Determine the [x, y] coordinate at the center of the cell enclosing the given text.  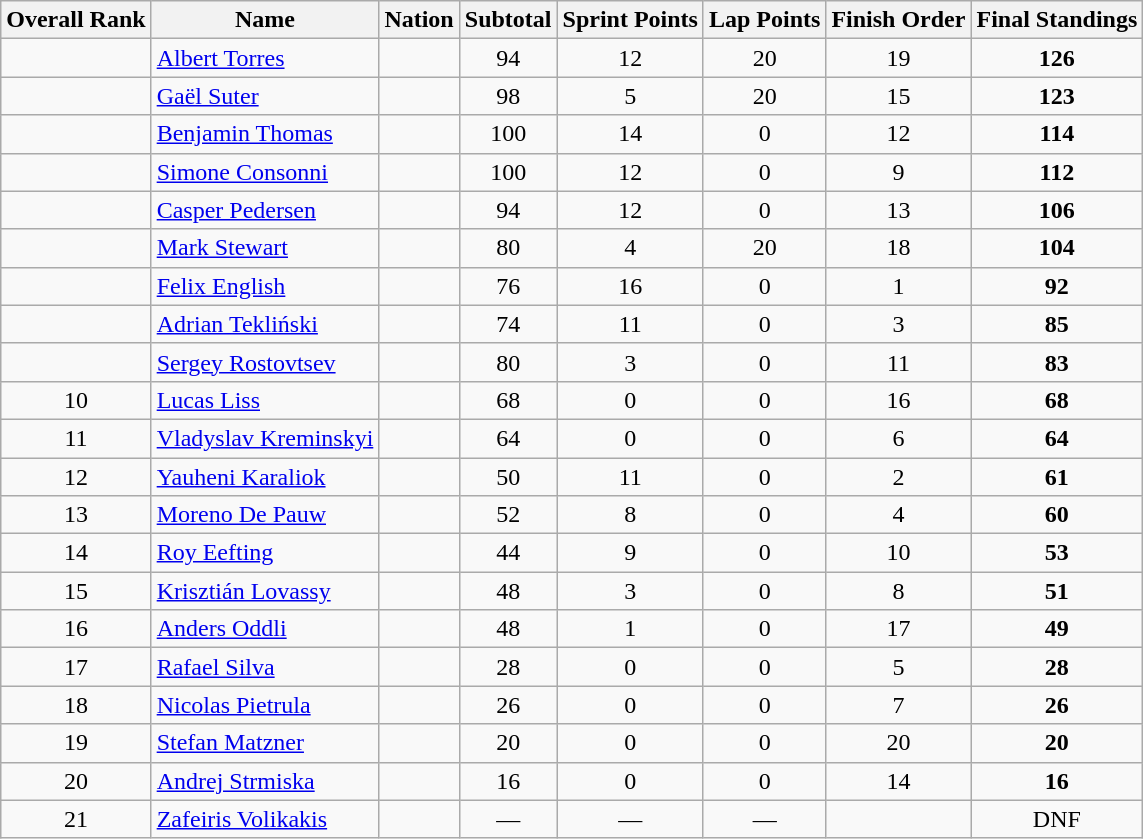
Roy Eefting [265, 553]
Lap Points [764, 20]
Andrej Strmiska [265, 781]
49 [1057, 629]
Overall Rank [76, 20]
Sprint Points [630, 20]
106 [1057, 210]
Name [265, 20]
123 [1057, 96]
Final Standings [1057, 20]
104 [1057, 248]
Stefan Matzner [265, 743]
114 [1057, 134]
Sergey Rostovtsev [265, 362]
Lucas Liss [265, 400]
60 [1057, 515]
21 [76, 819]
126 [1057, 58]
DNF [1057, 819]
Subtotal [508, 20]
50 [508, 477]
51 [1057, 591]
Albert Torres [265, 58]
92 [1057, 286]
Moreno De Pauw [265, 515]
Adrian Tekliński [265, 324]
Gaël Suter [265, 96]
98 [508, 96]
Mark Stewart [265, 248]
Rafael Silva [265, 667]
112 [1057, 172]
Casper Pedersen [265, 210]
Benjamin Thomas [265, 134]
44 [508, 553]
Vladyslav Kreminskyi [265, 438]
Yauheni Karaliok [265, 477]
2 [898, 477]
Zafeiris Volikakis [265, 819]
52 [508, 515]
Nicolas Pietrula [265, 705]
53 [1057, 553]
74 [508, 324]
61 [1057, 477]
Anders Oddli [265, 629]
76 [508, 286]
Finish Order [898, 20]
85 [1057, 324]
Felix English [265, 286]
Nation [419, 20]
6 [898, 438]
7 [898, 705]
Krisztián Lovassy [265, 591]
Simone Consonni [265, 172]
83 [1057, 362]
